For the text-containing cell, return its midpoint in [X, Y] coordinate format. 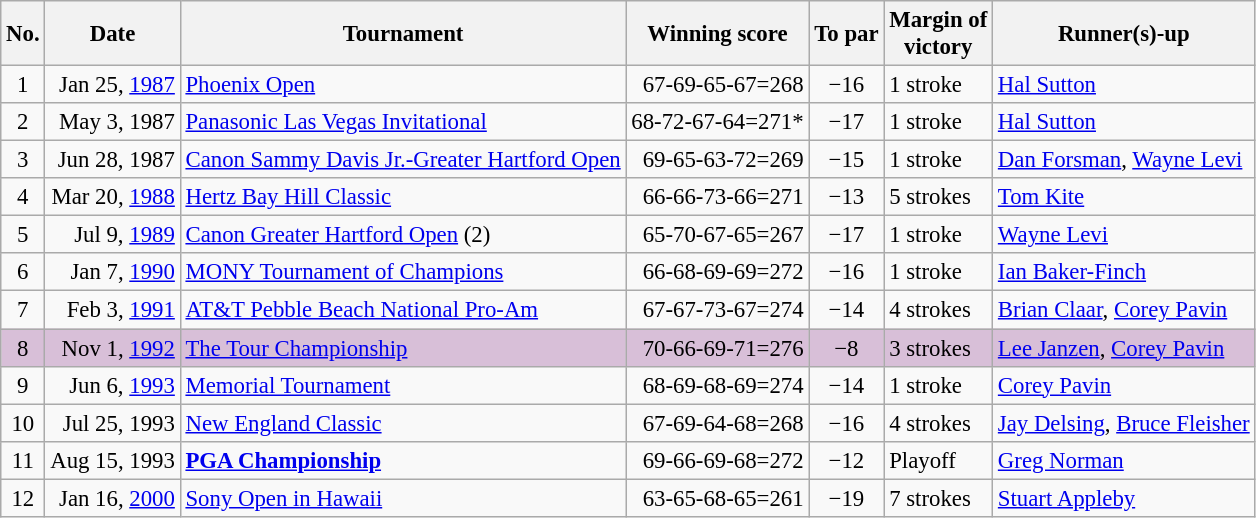
Hertz Bay Hill Classic [403, 197]
Mar 20, 1988 [112, 197]
11 [23, 460]
Sony Open in Hawaii [403, 498]
7 strokes [938, 498]
66-66-73-66=271 [718, 197]
Playoff [938, 460]
Lee Janzen, Corey Pavin [1124, 348]
Phoenix Open [403, 85]
67-67-73-67=274 [718, 310]
1 [23, 85]
5 strokes [938, 197]
AT&T Pebble Beach National Pro-Am [403, 310]
69-66-69-68=272 [718, 460]
3 [23, 160]
−12 [846, 460]
69-65-63-72=269 [718, 160]
Winning score [718, 34]
3 strokes [938, 348]
To par [846, 34]
68-69-68-69=274 [718, 385]
Jul 25, 1993 [112, 423]
Brian Claar, Corey Pavin [1124, 310]
Jan 25, 1987 [112, 85]
Canon Greater Hartford Open (2) [403, 235]
8 [23, 348]
4 [23, 197]
Corey Pavin [1124, 385]
10 [23, 423]
The Tour Championship [403, 348]
5 [23, 235]
PGA Championship [403, 460]
New England Classic [403, 423]
2 [23, 122]
67-69-65-67=268 [718, 85]
Wayne Levi [1124, 235]
Stuart Appleby [1124, 498]
63-65-68-65=261 [718, 498]
Aug 15, 1993 [112, 460]
9 [23, 385]
Jun 28, 1987 [112, 160]
Jay Delsing, Bruce Fleisher [1124, 423]
12 [23, 498]
Dan Forsman, Wayne Levi [1124, 160]
Feb 3, 1991 [112, 310]
67-69-64-68=268 [718, 423]
Canon Sammy Davis Jr.-Greater Hartford Open [403, 160]
Greg Norman [1124, 460]
68-72-67-64=271* [718, 122]
−19 [846, 498]
MONY Tournament of Champions [403, 273]
66-68-69-69=272 [718, 273]
Date [112, 34]
No. [23, 34]
May 3, 1987 [112, 122]
Memorial Tournament [403, 385]
Jul 9, 1989 [112, 235]
−15 [846, 160]
−13 [846, 197]
65-70-67-65=267 [718, 235]
70-66-69-71=276 [718, 348]
Nov 1, 1992 [112, 348]
Tournament [403, 34]
7 [23, 310]
Jan 7, 1990 [112, 273]
Ian Baker-Finch [1124, 273]
−8 [846, 348]
Margin ofvictory [938, 34]
Jun 6, 1993 [112, 385]
Jan 16, 2000 [112, 498]
6 [23, 273]
Runner(s)-up [1124, 34]
Panasonic Las Vegas Invitational [403, 122]
Tom Kite [1124, 197]
